Determine the [X, Y] coordinate at the center of the cell enclosing the given text.  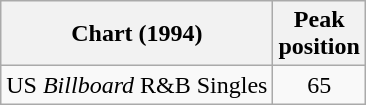
US Billboard R&B Singles [137, 85]
Chart (1994) [137, 34]
65 [319, 85]
Peakposition [319, 34]
